For the text-containing cell, return its midpoint in [X, Y] coordinate format. 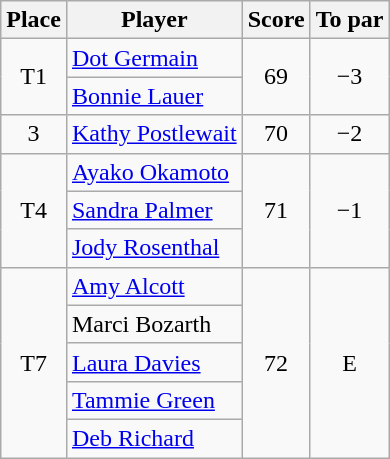
Place [34, 20]
3 [34, 134]
To par [350, 20]
T1 [34, 77]
Kathy Postlewait [154, 134]
70 [276, 134]
Score [276, 20]
Dot Germain [154, 58]
T7 [34, 362]
−2 [350, 134]
69 [276, 77]
Tammie Green [154, 400]
T4 [34, 210]
Ayako Okamoto [154, 172]
Jody Rosenthal [154, 248]
E [350, 362]
71 [276, 210]
72 [276, 362]
Sandra Palmer [154, 210]
−1 [350, 210]
Player [154, 20]
Amy Alcott [154, 286]
Laura Davies [154, 362]
Marci Bozarth [154, 324]
Bonnie Lauer [154, 96]
−3 [350, 77]
Deb Richard [154, 438]
